Extract the (x, y) coordinate from the center of the cell holding the provided text.  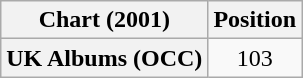
103 (255, 58)
Chart (2001) (104, 20)
Position (255, 20)
UK Albums (OCC) (104, 58)
